Capture the cell that displays the provided text and extract its (X, Y) central coordinate. 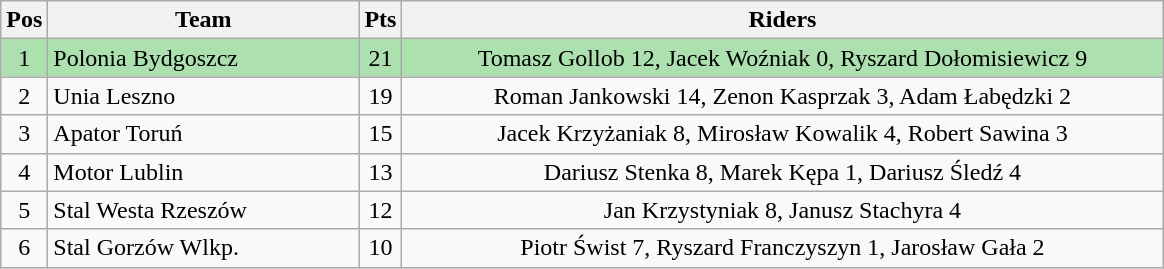
Roman Jankowski 14, Zenon Kasprzak 3, Adam Łabędzki 2 (782, 96)
4 (24, 172)
1 (24, 58)
Piotr Świst 7, Ryszard Franczyszyn 1, Jarosław Gała 2 (782, 248)
5 (24, 210)
Stal Gorzów Wlkp. (204, 248)
Motor Lublin (204, 172)
Jan Krzystyniak 8, Janusz Stachyra 4 (782, 210)
15 (380, 134)
12 (380, 210)
21 (380, 58)
Team (204, 20)
10 (380, 248)
13 (380, 172)
Dariusz Stenka 8, Marek Kępa 1, Dariusz Śledź 4 (782, 172)
Unia Leszno (204, 96)
19 (380, 96)
Tomasz Gollob 12, Jacek Woźniak 0, Ryszard Dołomisiewicz 9 (782, 58)
Pos (24, 20)
2 (24, 96)
3 (24, 134)
Polonia Bydgoszcz (204, 58)
6 (24, 248)
Pts (380, 20)
Riders (782, 20)
Apator Toruń (204, 134)
Stal Westa Rzeszów (204, 210)
Jacek Krzyżaniak 8, Mirosław Kowalik 4, Robert Sawina 3 (782, 134)
